Determine the (X, Y) coordinate at the center of the cell enclosing the given text.  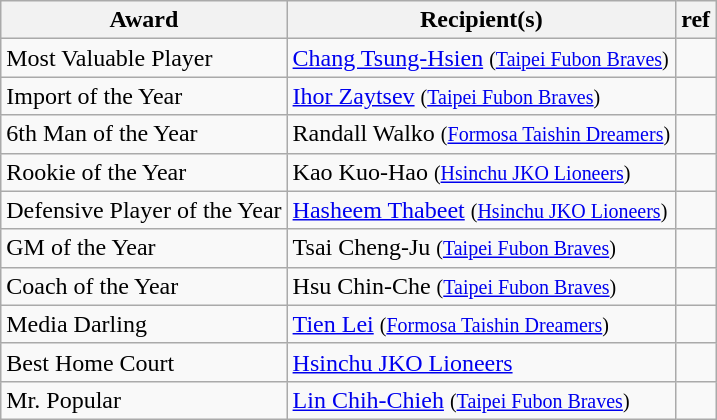
Hsinchu JKO Lioneers (482, 362)
Hsu Chin-Che (Taipei Fubon Braves) (482, 286)
Chang Tsung-Hsien (Taipei Fubon Braves) (482, 58)
Kao Kuo-Hao (Hsinchu JKO Lioneers) (482, 172)
Award (144, 20)
Ihor Zaytsev (Taipei Fubon Braves) (482, 96)
Tsai Cheng-Ju (Taipei Fubon Braves) (482, 248)
Defensive Player of the Year (144, 210)
Import of the Year (144, 96)
Media Darling (144, 324)
Coach of the Year (144, 286)
Mr. Popular (144, 400)
Recipient(s) (482, 20)
6th Man of the Year (144, 134)
Rookie of the Year (144, 172)
Tien Lei (Formosa Taishin Dreamers) (482, 324)
Lin Chih-Chieh (Taipei Fubon Braves) (482, 400)
GM of the Year (144, 248)
Best Home Court (144, 362)
Most Valuable Player (144, 58)
ref (696, 20)
Hasheem Thabeet (Hsinchu JKO Lioneers) (482, 210)
Randall Walko (Formosa Taishin Dreamers) (482, 134)
